Determine the (X, Y) coordinate at the center of the cell enclosing the given text.  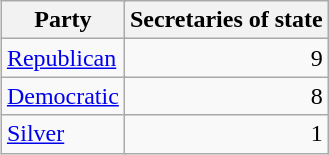
Party (62, 20)
Republican (62, 58)
8 (226, 96)
Secretaries of state (226, 20)
Silver (62, 134)
1 (226, 134)
9 (226, 58)
Democratic (62, 96)
